Return the [X, Y] coordinate for the center point of the cell that contains the specified text.  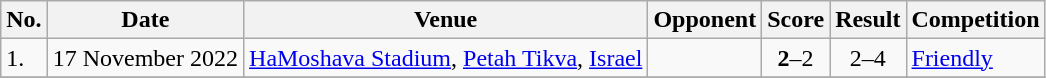
HaMoshava Stadium, Petah Tikva, Israel [446, 58]
Score [796, 20]
2–4 [868, 58]
Competition [976, 20]
No. [24, 20]
Venue [446, 20]
Result [868, 20]
Friendly [976, 58]
1. [24, 58]
Opponent [705, 20]
Date [145, 20]
2–2 [796, 58]
17 November 2022 [145, 58]
